Find where the given text appears and provide that cell's center as [X, Y] coordinate. 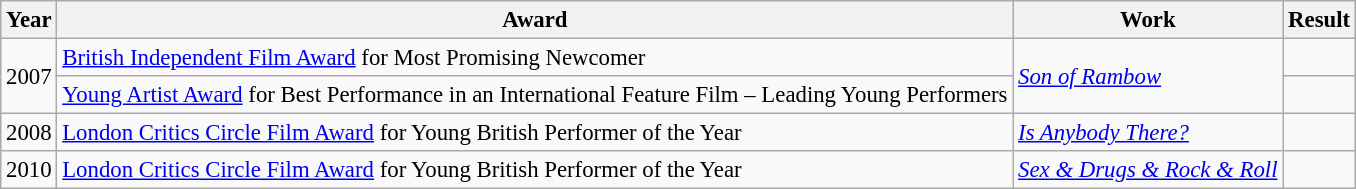
British Independent Film Award for Most Promising Newcomer [535, 58]
Sex & Drugs & Rock & Roll [1148, 170]
2007 [29, 76]
Award [535, 20]
Work [1148, 20]
2010 [29, 170]
Is Anybody There? [1148, 133]
Year [29, 20]
2008 [29, 133]
Young Artist Award for Best Performance in an International Feature Film – Leading Young Performers [535, 95]
Result [1320, 20]
Son of Rambow [1148, 76]
